Extract the (x, y) coordinate from the center of the cell holding the provided text.  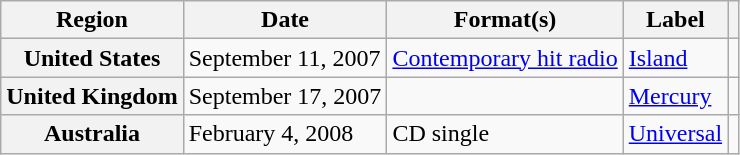
Label (675, 20)
United States (92, 58)
United Kingdom (92, 96)
Format(s) (505, 20)
Universal (675, 134)
Contemporary hit radio (505, 58)
Island (675, 58)
February 4, 2008 (285, 134)
Mercury (675, 96)
Australia (92, 134)
September 17, 2007 (285, 96)
Region (92, 20)
September 11, 2007 (285, 58)
Date (285, 20)
CD single (505, 134)
